Extract the (X, Y) coordinate from the center of the cell holding the provided text.  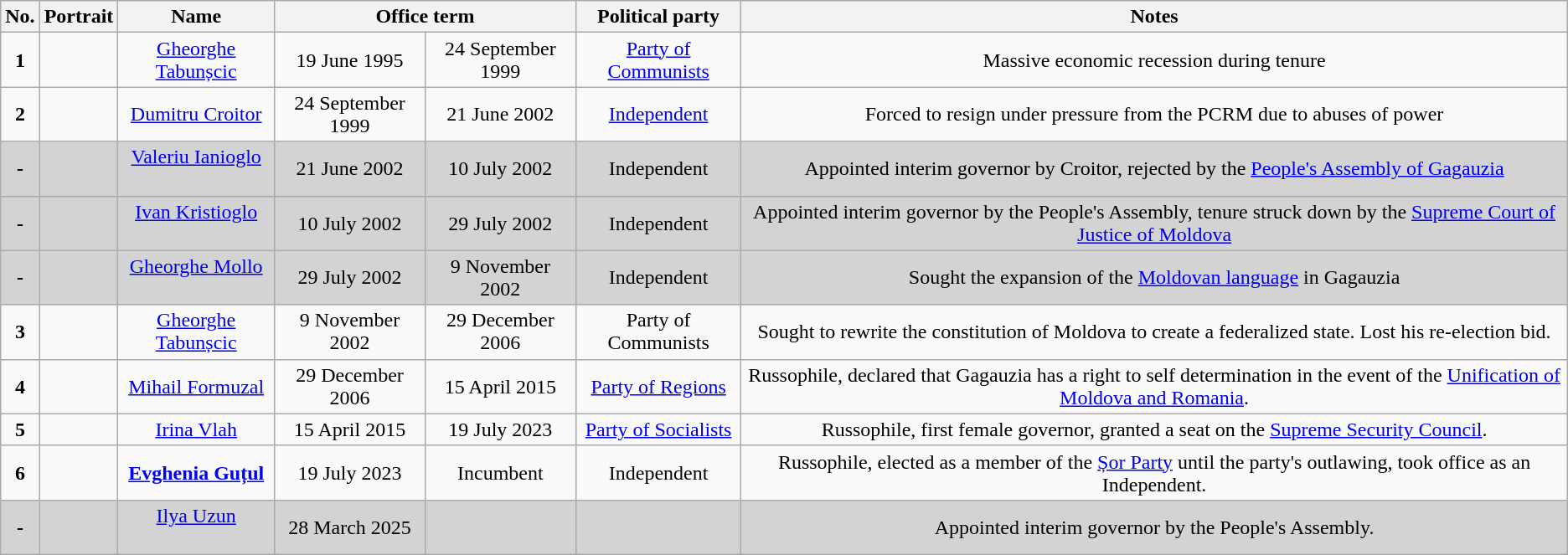
Appointed interim governor by Croitor, rejected by the People's Assembly of Gagauzia (1154, 169)
19 June 1995 (350, 60)
No. (20, 17)
2 (20, 114)
Notes (1154, 17)
Appointed interim governor by the People's Assembly, tenure struck down by the Supreme Court of Justice of Moldova (1154, 223)
Dumitru Croitor (196, 114)
28 March 2025 (350, 527)
Russophile, first female governor, granted a seat on the Supreme Security Council. (1154, 429)
Portrait (79, 17)
Incumbent (500, 472)
Ivan Kristioglo (196, 223)
Gheorghe Mollo (196, 278)
6 (20, 472)
Sought the expansion of the Moldovan language in Gagauzia (1154, 278)
Office term (426, 17)
4 (20, 387)
Party of Socialists (658, 429)
Irina Vlah (196, 429)
Russophile, elected as a member of the Șor Party until the party's outlawing, took office as an Independent. (1154, 472)
Sought to rewrite the constitution of Moldova to create a federalized state. Lost his re-election bid. (1154, 331)
Name (196, 17)
5 (20, 429)
Russophile, declared that Gagauzia has a right to self determination in the event of the Unification of Moldova and Romania. (1154, 387)
Party of Regions (658, 387)
Political party (658, 17)
Appointed interim governor by the People's Assembly. (1154, 527)
Forced to resign under pressure from the PCRM due to abuses of power (1154, 114)
3 (20, 331)
1 (20, 60)
Evghenia Guțul (196, 472)
Valeriu Ianioglo (196, 169)
Massive economic recession during tenure (1154, 60)
Ilya Uzun (196, 527)
Mihail Formuzal (196, 387)
